Detect which cell encompasses the target text, then output its (x, y) center coordinate. 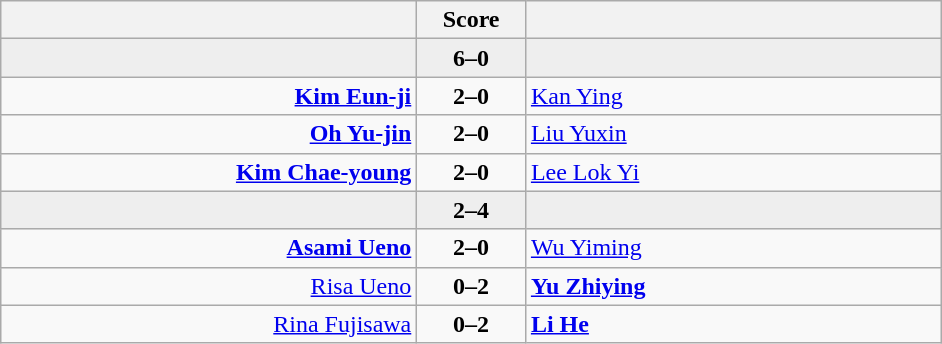
Oh Yu-jin (209, 134)
Li He (733, 324)
Asami Ueno (209, 248)
Kan Ying (733, 96)
Liu Yuxin (733, 134)
Score (472, 20)
6–0 (472, 58)
Kim Chae-young (209, 172)
Wu Yiming (733, 248)
Yu Zhiying (733, 286)
Kim Eun-ji (209, 96)
Risa Ueno (209, 286)
Lee Lok Yi (733, 172)
Rina Fujisawa (209, 324)
2–4 (472, 210)
